Search for the cell housing the specified text and yield its (X, Y) center coordinate. 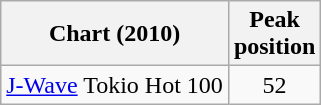
52 (274, 85)
Chart (2010) (115, 34)
J-Wave Tokio Hot 100 (115, 85)
Peakposition (274, 34)
